Detect which cell encompasses the target text, then output its (X, Y) center coordinate. 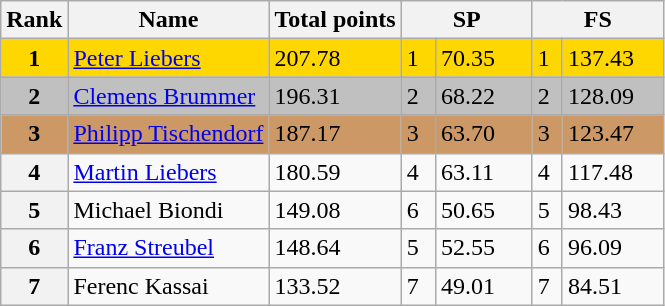
133.52 (335, 286)
52.55 (484, 248)
196.31 (335, 96)
148.64 (335, 248)
128.09 (612, 96)
84.51 (612, 286)
68.22 (484, 96)
Rank (34, 20)
123.47 (612, 134)
50.65 (484, 210)
207.78 (335, 58)
Name (168, 20)
Clemens Brummer (168, 96)
Franz Streubel (168, 248)
Philipp Tischendorf (168, 134)
98.43 (612, 210)
96.09 (612, 248)
187.17 (335, 134)
SP (466, 20)
180.59 (335, 172)
Martin Liebers (168, 172)
63.11 (484, 172)
Total points (335, 20)
FS (598, 20)
137.43 (612, 58)
Michael Biondi (168, 210)
Peter Liebers (168, 58)
117.48 (612, 172)
149.08 (335, 210)
70.35 (484, 58)
63.70 (484, 134)
Ferenc Kassai (168, 286)
49.01 (484, 286)
